Provide the (x, y) coordinate of the cell's center where the given text is located.  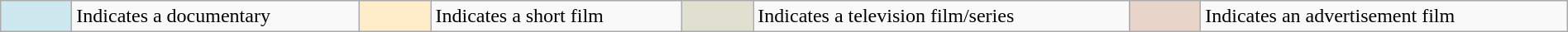
Indicates a television film/series (941, 16)
Indicates a short film (557, 16)
Indicates an advertisement film (1384, 16)
Indicates a documentary (216, 16)
